Extract the (x, y) coordinate from the center of the cell holding the provided text.  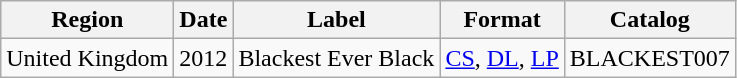
Label (336, 20)
2012 (204, 58)
Blackest Ever Black (336, 58)
Format (502, 20)
United Kingdom (88, 58)
Catalog (650, 20)
CS, DL, LP (502, 58)
Region (88, 20)
BLACKEST007 (650, 58)
Date (204, 20)
